Extract the (X, Y) coordinate from the center of the cell holding the provided text.  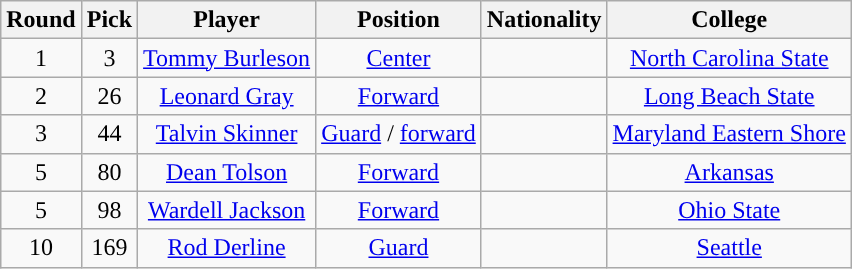
College (729, 20)
Tommy Burleson (227, 58)
169 (109, 248)
Guard / forward (399, 134)
Round (41, 20)
Pick (109, 20)
Talvin Skinner (227, 134)
Wardell Jackson (227, 210)
Arkansas (729, 172)
Maryland Eastern Shore (729, 134)
Leonard Gray (227, 96)
North Carolina State (729, 58)
Long Beach State (729, 96)
Dean Tolson (227, 172)
Rod Derline (227, 248)
1 (41, 58)
98 (109, 210)
Center (399, 58)
Seattle (729, 248)
Guard (399, 248)
Position (399, 20)
Ohio State (729, 210)
44 (109, 134)
26 (109, 96)
Nationality (544, 20)
80 (109, 172)
Player (227, 20)
10 (41, 248)
2 (41, 96)
